Determine the (x, y) coordinate at the center of the cell enclosing the given text.  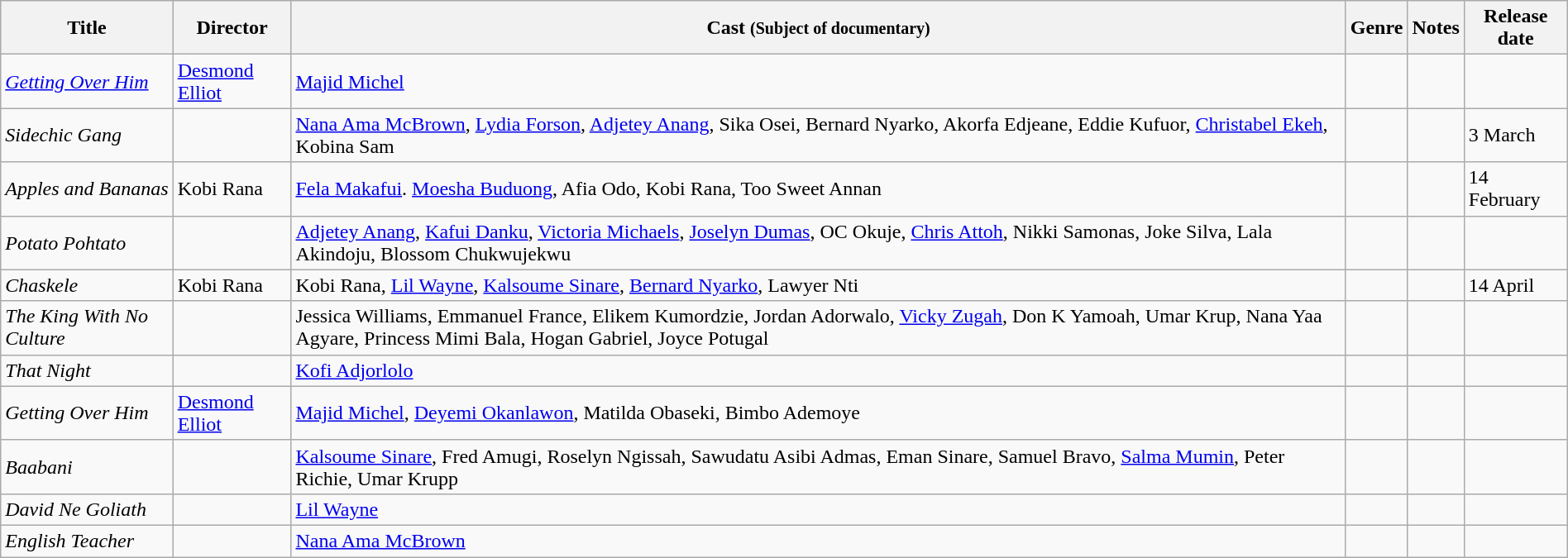
Lil Wayne (819, 509)
3 March (1515, 136)
Apples and Bananas (87, 188)
Nana Ama McBrown, Lydia Forson, Adjetey Anang, Sika Osei, Bernard Nyarko, Akorfa Edjeane, Eddie Kufuor, Christabel Ekeh, Kobina Sam (819, 136)
The King With No Culture (87, 327)
14 February (1515, 188)
Director (232, 28)
Release date (1515, 28)
Kofi Adjorlolo (819, 370)
Chaskele (87, 285)
Majid Michel, Deyemi Okanlawon, Matilda Obaseki, Bimbo Ademoye (819, 413)
Sidechic Gang (87, 136)
That Night (87, 370)
Fela Makafui. Moesha Buduong, Afia Odo, Kobi Rana, Too Sweet Annan (819, 188)
Notes (1436, 28)
14 April (1515, 285)
Nana Ama McBrown (819, 541)
Adjetey Anang, Kafui Danku, Victoria Michaels, Joselyn Dumas, OC Okuje, Chris Attoh, Nikki Samonas, Joke Silva, Lala Akindoju, Blossom Chukwujekwu (819, 243)
English Teacher (87, 541)
Genre (1376, 28)
David Ne Goliath (87, 509)
Cast (Subject of documentary) (819, 28)
Kobi Rana, Lil Wayne, Kalsoume Sinare, Bernard Nyarko, Lawyer Nti (819, 285)
Potato Pohtato (87, 243)
Majid Michel (819, 81)
Title (87, 28)
Kalsoume Sinare, Fred Amugi, Roselyn Ngissah, Sawudatu Asibi Admas, Eman Sinare, Samuel Bravo, Salma Mumin, Peter Richie, Umar Krupp (819, 466)
Baabani (87, 466)
